From the cell containing the given text, extract its center point as (X, Y) coordinate. 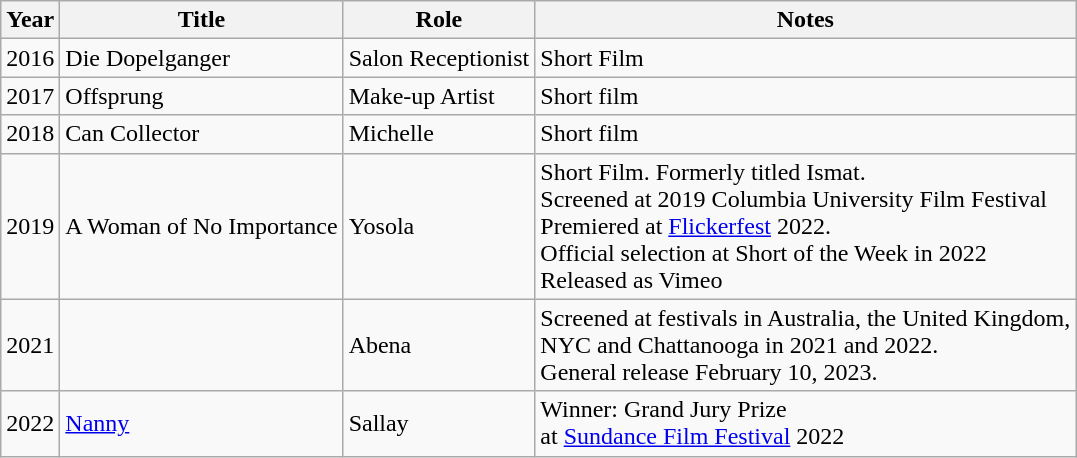
Sallay (439, 424)
Nanny (202, 424)
Short Film (806, 58)
Screened at festivals in Australia, the United Kingdom,NYC and Chattanooga in 2021 and 2022.General release February 10, 2023. (806, 345)
Abena (439, 345)
2017 (30, 96)
2018 (30, 134)
Die Dopelganger (202, 58)
Make-up Artist (439, 96)
2019 (30, 226)
Yosola (439, 226)
Offsprung (202, 96)
A Woman of No Importance (202, 226)
Can Collector (202, 134)
2016 (30, 58)
Title (202, 20)
Year (30, 20)
Role (439, 20)
Salon Receptionist (439, 58)
2022 (30, 424)
2021 (30, 345)
Notes (806, 20)
Michelle (439, 134)
Winner: Grand Jury Prizeat Sundance Film Festival 2022 (806, 424)
